Locate the cell with the specified text and output its [X, Y] center coordinate. 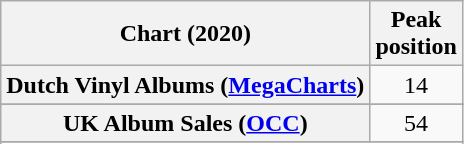
54 [416, 123]
Dutch Vinyl Albums (MegaCharts) [186, 85]
Chart (2020) [186, 34]
14 [416, 85]
UK Album Sales (OCC) [186, 123]
Peakposition [416, 34]
